Output the (x, y) coordinate of the center of the cell containing the given text.  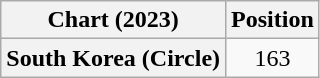
163 (273, 58)
South Korea (Circle) (114, 58)
Position (273, 20)
Chart (2023) (114, 20)
